For the text-containing cell, return its midpoint in [x, y] coordinate format. 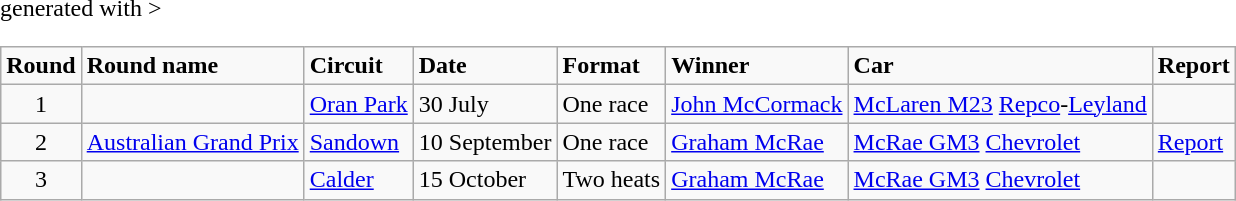
Circuit [358, 66]
1 [41, 104]
10 September [485, 142]
Calder [358, 180]
John McCormack [757, 104]
McLaren M23 Repco-Leyland [1000, 104]
Winner [757, 66]
Date [485, 66]
Oran Park [358, 104]
2 [41, 142]
Round name [192, 66]
Two heats [612, 180]
3 [41, 180]
Format [612, 66]
Australian Grand Prix [192, 142]
15 October [485, 180]
Round [41, 66]
Sandown [358, 142]
Car [1000, 66]
30 July [485, 104]
